From the cell containing the given text, extract its center point as [x, y] coordinate. 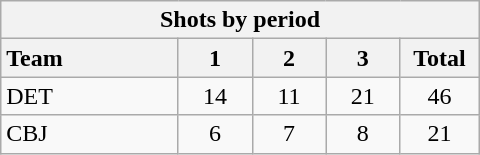
7 [289, 134]
Shots by period [240, 20]
3 [363, 58]
11 [289, 96]
1 [215, 58]
Total [440, 58]
Team [90, 58]
CBJ [90, 134]
8 [363, 134]
46 [440, 96]
14 [215, 96]
DET [90, 96]
2 [289, 58]
6 [215, 134]
